Determine the (X, Y) coordinate at the center of the cell enclosing the given text.  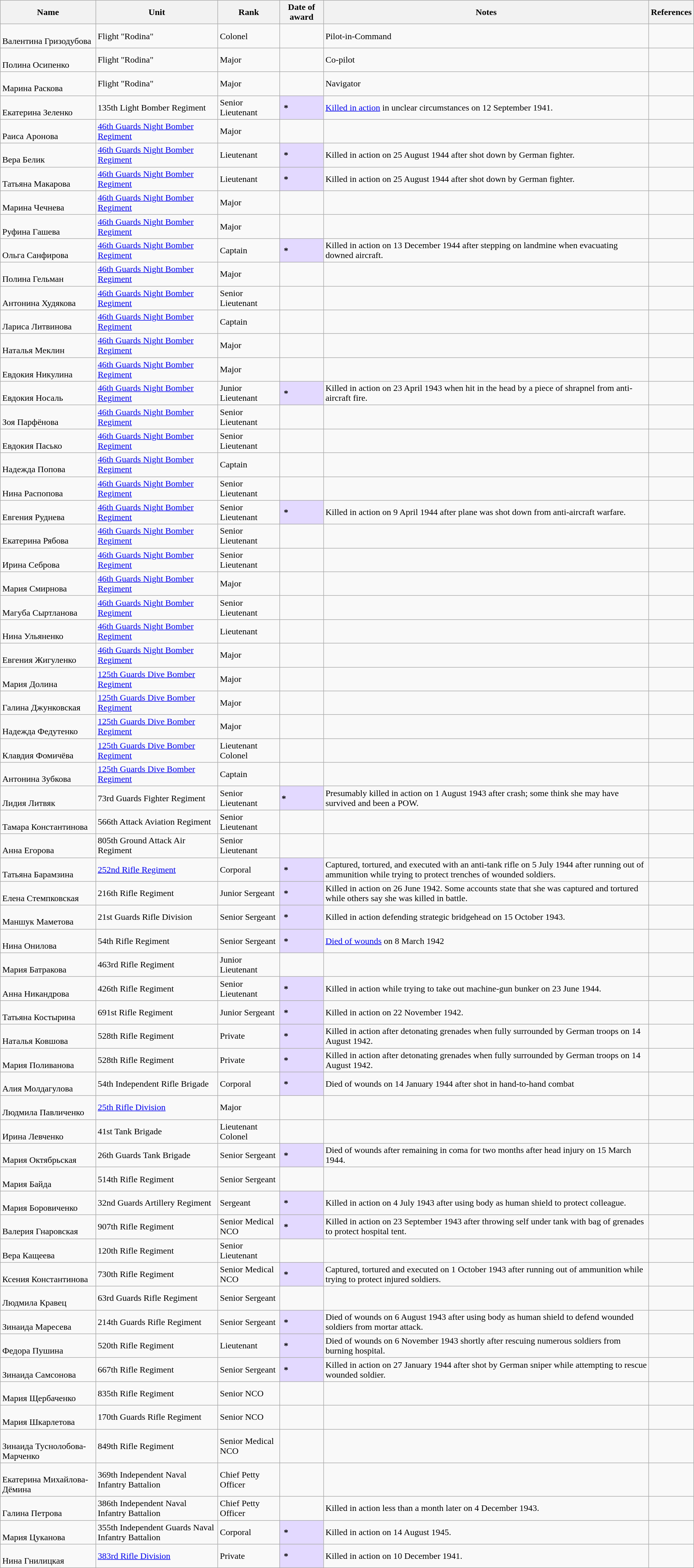
Presumably killed in action on 1 August 1943 after crash; some think she may have survived and been a POW. (486, 798)
691st Rifle Regiment (157, 1012)
Date of award (302, 12)
Died of wounds on 8 March 1942 (486, 941)
Лариса Литвинова (48, 322)
Мария Щербаченко (48, 1393)
Тамара Константинова (48, 822)
Надежда Попова (48, 465)
Клавдия Фомичёва (48, 750)
Полина Осипенко (48, 60)
Killed in action on 14 August 1945. (486, 1532)
Мария Батракова (48, 965)
514th Rifle Regiment (157, 1179)
426th Rifle Regiment (157, 988)
Нина Ульяненко (48, 631)
907th Rifle Regiment (157, 1227)
Мария Байда (48, 1179)
Лидия Литвяк (48, 798)
Зинаида Самсонова (48, 1370)
Colonel (249, 36)
Killed in action on 23 April 1943 when hit in the head by a piece of shrapnel from anti-aircraft fire. (486, 393)
Co-pilot (486, 60)
Антонина Зубкова (48, 774)
Killed in action on 9 April 1944 after plane was shot down from anti-aircraft warfare. (486, 512)
Антонина Худякова (48, 298)
Captured, tortured and executed on 1 October 1943 after running out of ammunition while trying to protect injured soldiers. (486, 1274)
Татьяна Костырина (48, 1012)
Анна Егорова (48, 845)
849th Rifle Regiment (157, 1446)
Нина Гнилицкая (48, 1556)
Killed in action on 22 November 1942. (486, 1012)
Navigator (486, 83)
369th Independent Naval Infantry Battalion (157, 1480)
Unit (157, 12)
Ирина Левченко (48, 1132)
References (671, 12)
Татьяна Барамзина (48, 870)
Наталья Ковшова (48, 1036)
Валентина Гризодубова (48, 36)
21st Guards Rifle Division (157, 917)
73rd Guards Fighter Regiment (157, 798)
Надежда Федутенко (48, 727)
Ирина Себрова (48, 560)
Анна Никандрова (48, 988)
63rd Guards Rifle Regiment (157, 1298)
Мария Цуканова (48, 1532)
54th Independent Rifle Brigade (157, 1084)
Мария Октябрьская (48, 1155)
Валерия Гнаровская (48, 1227)
Killed in action in unclear circumstances on 12 September 1941. (486, 108)
Killed in action on 13 December 1944 after stepping on landmine when evacuating downed aircraft. (486, 250)
835th Rifle Regiment (157, 1393)
Killed in action on 26 June 1942. Some accounts state that she was captured and tortured while others say she was killed in battle. (486, 893)
Killed in action less than a month later on 4 December 1943. (486, 1509)
Мария Долина (48, 679)
Федора Пушина (48, 1345)
Нина Онилова (48, 941)
Людмила Кравец (48, 1298)
Полина Гельман (48, 274)
Маншук Маметова (48, 917)
667th Rifle Regiment (157, 1370)
386th Independent Naval Infantry Battalion (157, 1509)
Екатерина Рябова (48, 536)
Died of wounds after remaining in coma for two months after head injury on 15 March 1944. (486, 1155)
Зоя Парфёнова (48, 417)
135th Light Bomber Regiment (157, 108)
120th Rifle Regiment (157, 1250)
Магуба Сыртланова (48, 608)
Rank (249, 12)
32nd Guards Artillery Regiment (157, 1203)
Марина Раскова (48, 83)
Killed in action on 23 September 1943 after throwing self under tank with bag of grenades to protect hospital tent. (486, 1227)
Мария Шкарлетова (48, 1417)
216th Rifle Regiment (157, 893)
Мария Поливанова (48, 1060)
730th Rifle Regiment (157, 1274)
41st Tank Brigade (157, 1132)
Марина Чечнева (48, 203)
Евдокия Пасько (48, 441)
Екатерина Зеленко (48, 108)
Зинаида Туснолобова-Марченко (48, 1446)
383rd Rifle Division (157, 1556)
252nd Rifle Regiment (157, 870)
Евгения Руднева (48, 512)
Екатерина Михайлова-Дёмина (48, 1480)
Died of wounds on 6 August 1943 after using body as human shield to defend wounded soldiers from mortar attack. (486, 1322)
520th Rifle Regiment (157, 1345)
Нина Распопова (48, 488)
54th Rifle Regiment (157, 941)
Killed in action on 27 January 1944 after shot by German sniper while attempting to rescue wounded soldier. (486, 1370)
Notes (486, 12)
Галина Петрова (48, 1509)
Died of wounds on 14 January 1944 after shot in hand-to-hand combat (486, 1084)
Killed in action on 10 December 1941. (486, 1556)
Раиса Аронова (48, 131)
214th Guards Rifle Regiment (157, 1322)
Евдокия Носаль (48, 393)
Зинаида Маресева (48, 1322)
26th Guards Tank Brigade (157, 1155)
Ксения Константинова (48, 1274)
Елена Стемпковская (48, 893)
Евдокия Никулина (48, 370)
Руфина Гашева (48, 226)
Татьяна Макарова (48, 179)
355th Independent Guards Naval Infantry Battalion (157, 1532)
Died of wounds on 6 November 1943 shortly after rescuing numerous soldiers from burning hospital. (486, 1345)
170th Guards Rifle Regiment (157, 1417)
Галина Джунковская (48, 703)
Ольга Санфирова (48, 250)
566th Attack Aviation Regiment (157, 822)
Killed in action defending strategic bridgehead on 15 October 1943. (486, 917)
Killed in action while trying to take out machine-gun bunker on 23 June 1944. (486, 988)
Killed in action on 4 July 1943 after using body as human shield to protect colleague. (486, 1203)
Name (48, 12)
Вера Кащеева (48, 1250)
805th Ground Attack Air Regiment (157, 845)
Алия Молдагулова (48, 1084)
Мария Боровиченко (48, 1203)
Людмила Павличенко (48, 1108)
Евгения Жигуленко (48, 655)
Pilot-in-Command (486, 36)
Sergeant (249, 1203)
Вера Белик (48, 155)
25th Rifle Division (157, 1108)
463rd Rifle Regiment (157, 965)
Наталья Меклин (48, 346)
Мария Смирнова (48, 583)
